Locate the cell with the specified text and output its (x, y) center coordinate. 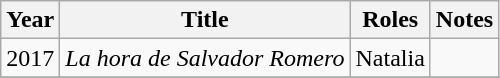
Notes (464, 20)
La hora de Salvador Romero (205, 58)
2017 (30, 58)
Roles (390, 20)
Year (30, 20)
Title (205, 20)
Natalia (390, 58)
